For the text-containing cell, return its midpoint in (X, Y) coordinate format. 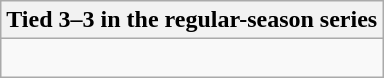
Tied 3–3 in the regular-season series (192, 20)
